Find where the given text appears and provide that cell's center as (x, y) coordinate. 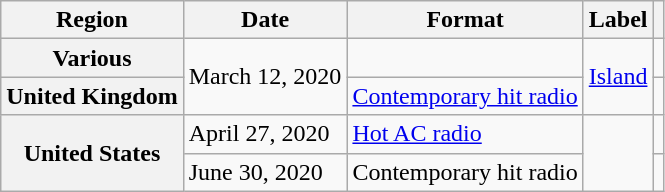
Region (92, 20)
Hot AC radio (465, 134)
United States (92, 153)
March 12, 2020 (265, 77)
June 30, 2020 (265, 172)
Label (618, 20)
United Kingdom (92, 96)
Format (465, 20)
Various (92, 58)
April 27, 2020 (265, 134)
Date (265, 20)
Island (618, 77)
